Locate the cell with the specified text and output its [X, Y] center coordinate. 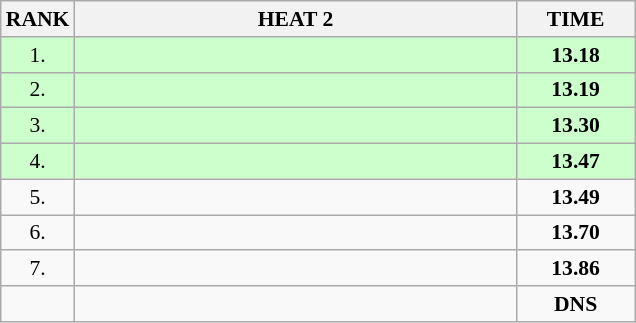
13.19 [576, 90]
6. [38, 233]
5. [38, 197]
7. [38, 269]
13.70 [576, 233]
2. [38, 90]
TIME [576, 19]
HEAT 2 [295, 19]
4. [38, 162]
13.86 [576, 269]
13.30 [576, 126]
13.18 [576, 55]
13.49 [576, 197]
13.47 [576, 162]
1. [38, 55]
RANK [38, 19]
DNS [576, 304]
3. [38, 126]
